Output the [x, y] coordinate of the center of the cell containing the given text.  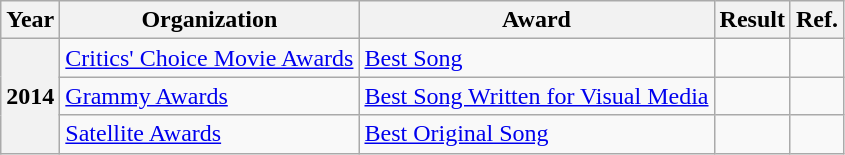
Ref. [816, 20]
Year [30, 20]
Best Song [536, 58]
Best Song Written for Visual Media [536, 96]
2014 [30, 96]
Grammy Awards [210, 96]
Critics' Choice Movie Awards [210, 58]
Award [536, 20]
Best Original Song [536, 134]
Result [752, 20]
Satellite Awards [210, 134]
Organization [210, 20]
